Provide the [X, Y] coordinate of the cell's center where the given text is located.  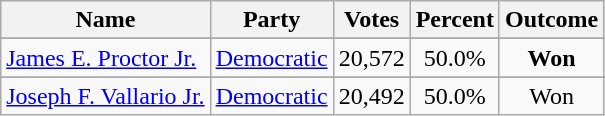
James E. Proctor Jr. [106, 58]
20,492 [372, 96]
Outcome [551, 20]
Joseph F. Vallario Jr. [106, 96]
Percent [454, 20]
Votes [372, 20]
20,572 [372, 58]
Name [106, 20]
Party [272, 20]
